Provide the [x, y] coordinate of the cell's center where the given text is located.  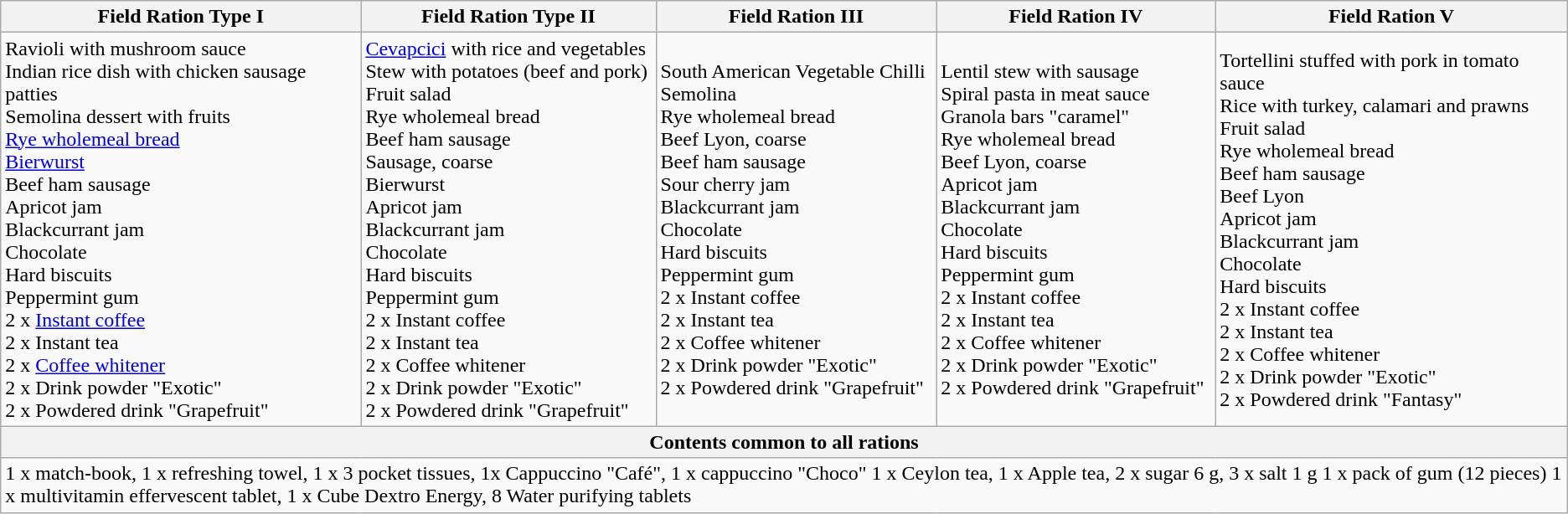
Field Ration V [1391, 17]
Field Ration Type I [181, 17]
Field Ration III [796, 17]
Field Ration IV [1075, 17]
Field Ration Type II [508, 17]
Contents common to all rations [784, 442]
